Find where the given text appears and provide that cell's center as [X, Y] coordinate. 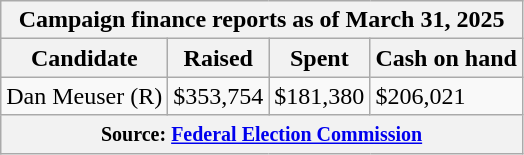
Cash on hand [446, 58]
Source: Federal Election Commission [262, 134]
$353,754 [218, 96]
Raised [218, 58]
Spent [320, 58]
$206,021 [446, 96]
Dan Meuser (R) [84, 96]
Candidate [84, 58]
$181,380 [320, 96]
Campaign finance reports as of March 31, 2025 [262, 20]
